Extract the [x, y] coordinate from the center of the cell holding the provided text.  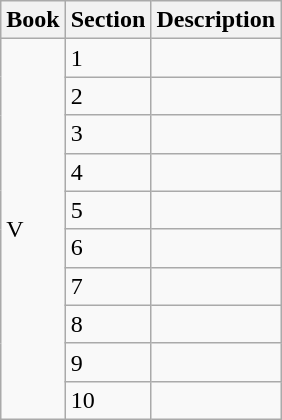
2 [108, 96]
6 [108, 248]
V [33, 230]
10 [108, 400]
Description [216, 20]
Section [108, 20]
8 [108, 324]
3 [108, 134]
7 [108, 286]
1 [108, 58]
Book [33, 20]
5 [108, 210]
9 [108, 362]
4 [108, 172]
